Return the [X, Y] coordinate for the center point of the cell that contains the specified text.  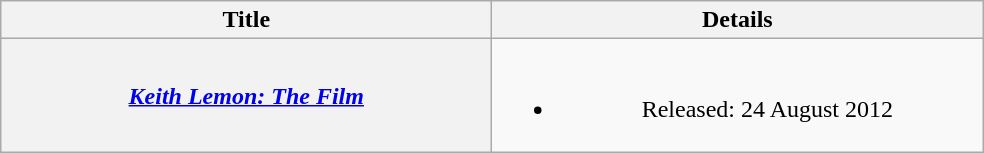
Title [246, 20]
Released: 24 August 2012 [738, 96]
Details [738, 20]
Keith Lemon: The Film [246, 96]
